Locate the cell with the specified text and output its (x, y) center coordinate. 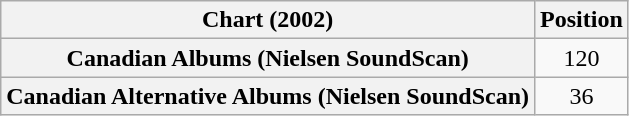
Canadian Alternative Albums (Nielsen SoundScan) (268, 96)
Chart (2002) (268, 20)
36 (582, 96)
Position (582, 20)
120 (582, 58)
Canadian Albums (Nielsen SoundScan) (268, 58)
